From the cell containing the given text, extract its center point as (X, Y) coordinate. 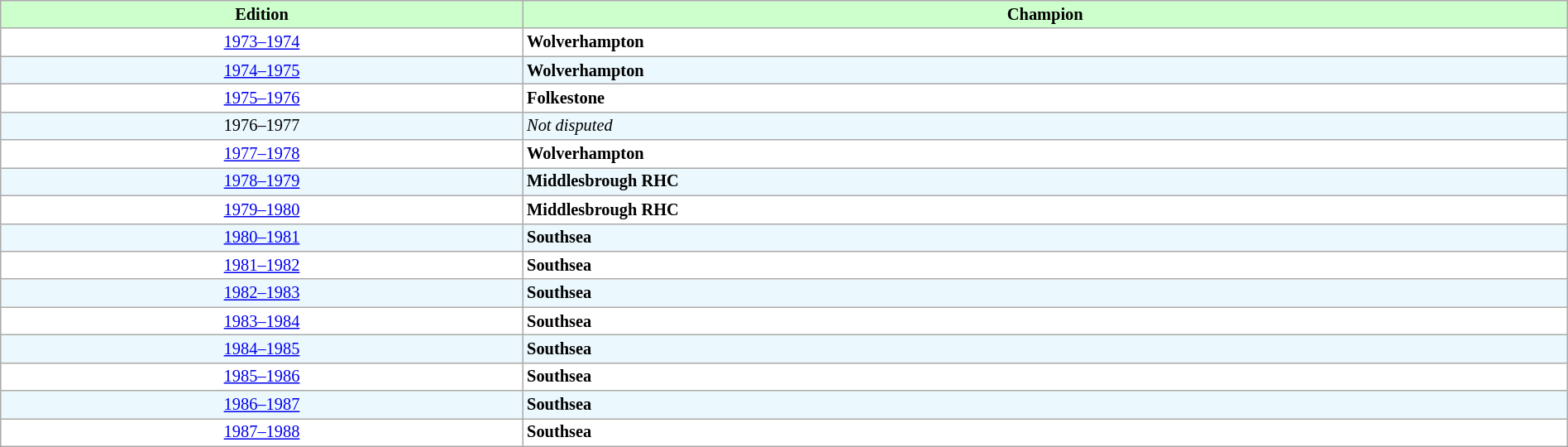
Champion (1045, 14)
1985–1986 (261, 377)
1986–1987 (261, 405)
1981–1982 (261, 265)
1978–1979 (261, 181)
1974–1975 (261, 70)
1976–1977 (261, 126)
1982–1983 (261, 293)
1973–1974 (261, 42)
1975–1976 (261, 98)
Not disputed (1045, 126)
Folkestone (1045, 98)
Edition (261, 14)
1984–1985 (261, 348)
1987–1988 (261, 432)
1983–1984 (261, 321)
1977–1978 (261, 154)
1980–1981 (261, 238)
1979–1980 (261, 209)
